Output the (X, Y) coordinate of the center of the cell containing the given text.  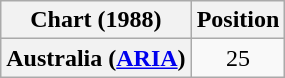
Position (238, 20)
Chart (1988) (96, 20)
25 (238, 58)
Australia (ARIA) (96, 58)
